Locate the cell with the specified text and output its [x, y] center coordinate. 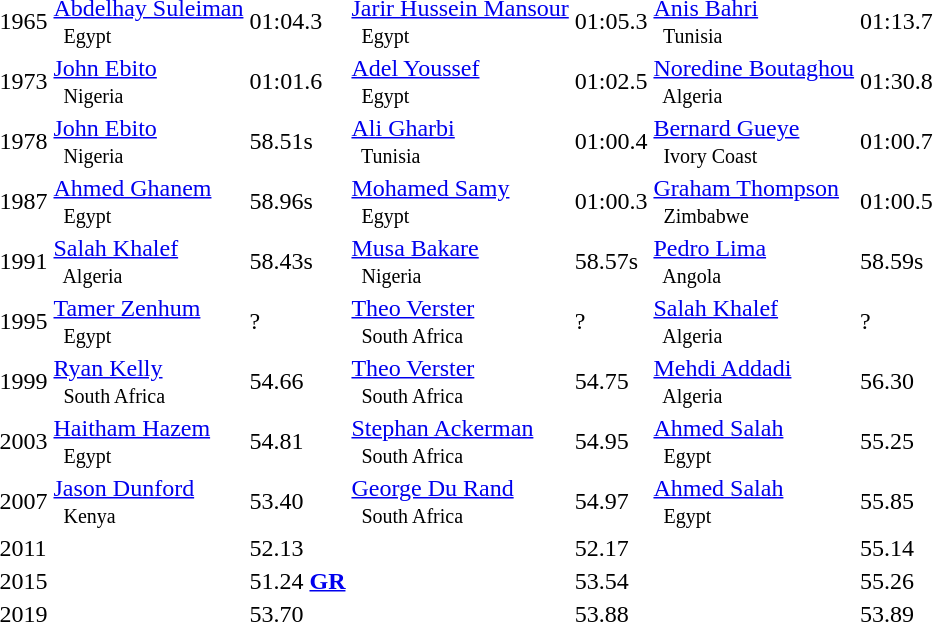
53.40 [298, 502]
Haitham Hazem Egypt [148, 442]
52.17 [611, 548]
Noredine Boutaghou Algeria [754, 82]
Adel Youssef Egypt [460, 82]
52.13 [298, 548]
Mohamed Samy Egypt [460, 202]
Ahmed Ghanem Egypt [148, 202]
Musa Bakare Nigeria [460, 262]
Graham Thompson Zimbabwe [754, 202]
Ryan Kelly South Africa [148, 382]
54.75 [611, 382]
Mehdi Addadi Algeria [754, 382]
Bernard Gueye Ivory Coast [754, 142]
54.95 [611, 442]
01:02.5 [611, 82]
58.43s [298, 262]
Pedro Lima Angola [754, 262]
Stephan Ackerman South Africa [460, 442]
51.24 GR [298, 581]
58.51s [298, 142]
Ali Gharbi Tunisia [460, 142]
58.57s [611, 262]
58.96s [298, 202]
54.97 [611, 502]
54.81 [298, 442]
01:00.3 [611, 202]
George Du Rand South Africa [460, 502]
Jason Dunford Kenya [148, 502]
54.66 [298, 382]
Tamer Zenhum Egypt [148, 322]
53.54 [611, 581]
01:01.6 [298, 82]
01:00.4 [611, 142]
